Find where the given text appears and provide that cell's center as (x, y) coordinate. 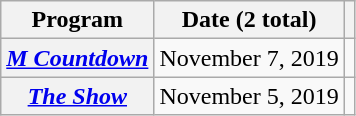
November 5, 2019 (249, 96)
M Countdown (78, 58)
November 7, 2019 (249, 58)
Program (78, 20)
The Show (78, 96)
Date (2 total) (249, 20)
